For the text-containing cell, return its midpoint in [X, Y] coordinate format. 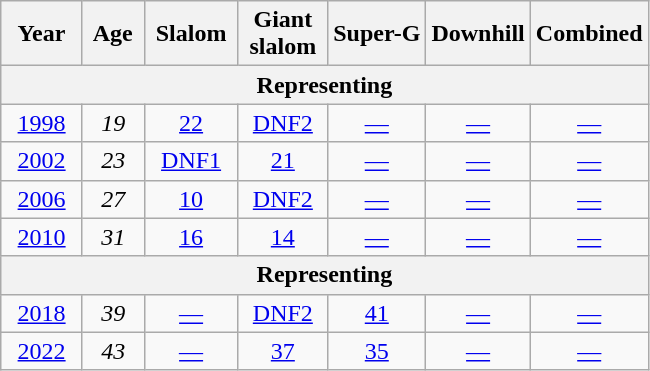
Age [113, 34]
Combined [589, 34]
37 [283, 351]
2002 [42, 161]
21 [283, 161]
35 [377, 351]
2022 [42, 351]
DNF1 [191, 161]
41 [377, 313]
2010 [42, 237]
1998 [42, 123]
19 [113, 123]
Giant slalom [283, 34]
22 [191, 123]
43 [113, 351]
16 [191, 237]
27 [113, 199]
Slalom [191, 34]
Downhill [478, 34]
10 [191, 199]
14 [283, 237]
Year [42, 34]
Super-G [377, 34]
23 [113, 161]
39 [113, 313]
2018 [42, 313]
2006 [42, 199]
31 [113, 237]
